Identify which cell holds the provided text, then report its [x, y] central coordinate. 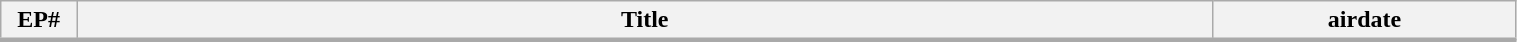
Title [644, 21]
EP# [39, 21]
airdate [1364, 21]
